Pinpoint the cell where the given text exists, returning its (X, Y) midpoint coordinate. 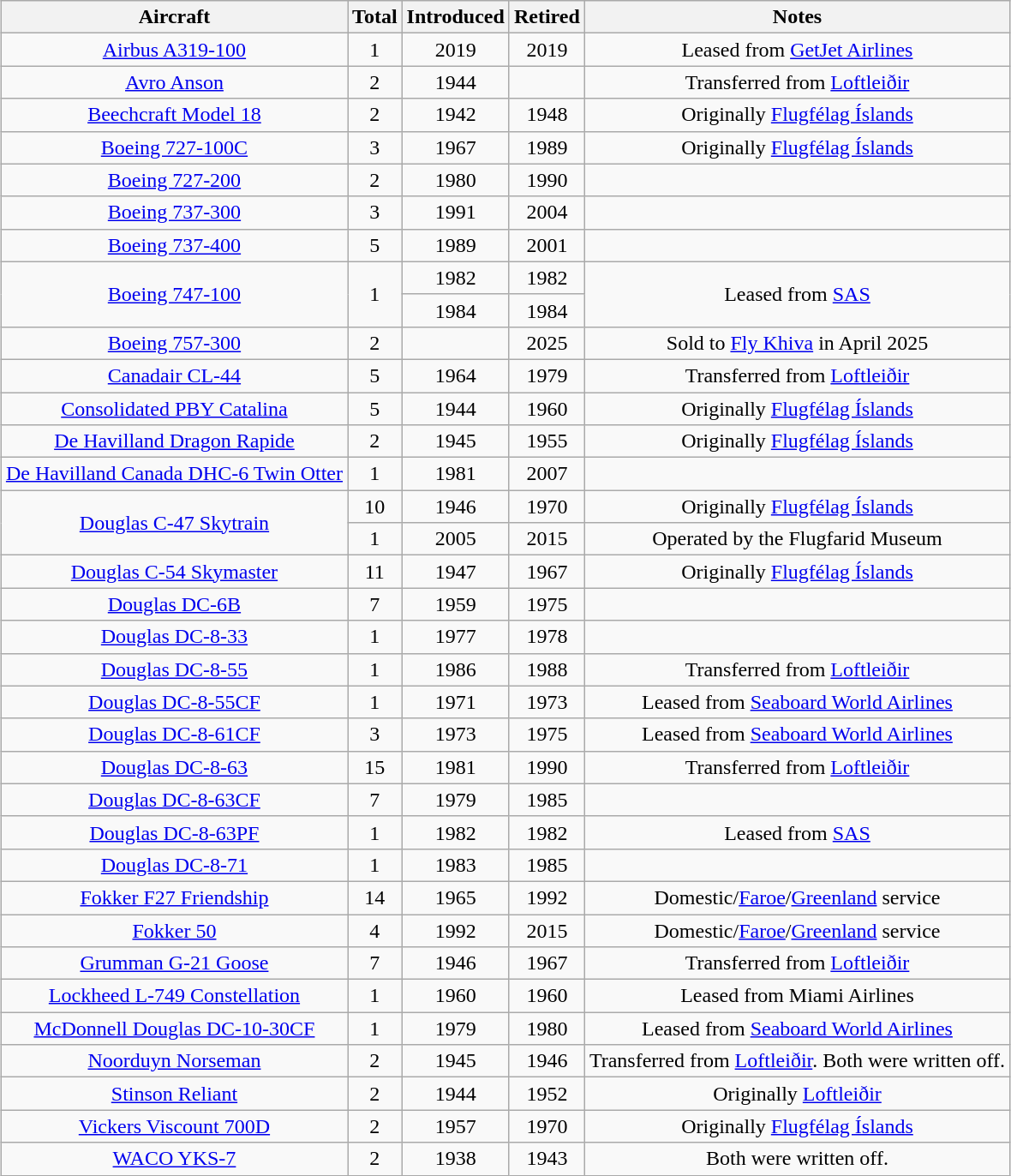
Canadair CL-44 (174, 375)
2001 (547, 245)
Boeing 737-400 (174, 245)
Aircraft (174, 17)
1971 (456, 702)
WACO YKS-7 (174, 1159)
Sold to Fly Khiva in April 2025 (797, 343)
Douglas DC-8-55CF (174, 702)
Retired (547, 17)
Douglas DC-8-33 (174, 637)
1964 (456, 375)
Douglas DC-8-71 (174, 865)
Boeing 727-100C (174, 147)
1991 (456, 213)
1977 (456, 637)
2007 (547, 474)
1957 (456, 1126)
Avro Anson (174, 82)
Grumman G-21 Goose (174, 963)
Douglas DC-8-63PF (174, 832)
Originally Loftleiðir (797, 1094)
Operated by the Flugfarid Museum (797, 539)
Total (375, 17)
Douglas DC-8-63CF (174, 800)
Notes (797, 17)
15 (375, 767)
Boeing 757-300 (174, 343)
Douglas DC-8-63 (174, 767)
1955 (547, 441)
2004 (547, 213)
Lockheed L-749 Constellation (174, 996)
1983 (456, 865)
Boeing 737-300 (174, 213)
1986 (456, 669)
Noorduyn Norseman (174, 1061)
Leased from GetJet Airlines (797, 50)
1938 (456, 1159)
1943 (547, 1159)
10 (375, 507)
1965 (456, 897)
Introduced (456, 17)
Boeing 727-200 (174, 180)
Fokker F27 Friendship (174, 897)
14 (375, 897)
1948 (547, 115)
Douglas DC-8-55 (174, 669)
2005 (456, 539)
1959 (456, 604)
Airbus A319-100 (174, 50)
1942 (456, 115)
Boeing 747-100 (174, 294)
Beechcraft Model 18 (174, 115)
De Havilland Canada DHC-6 Twin Otter (174, 474)
Douglas C-47 Skytrain (174, 523)
1988 (547, 669)
Stinson Reliant (174, 1094)
Leased from Miami Airlines (797, 996)
11 (375, 572)
Douglas C-54 Skymaster (174, 572)
Both were written off. (797, 1159)
1947 (456, 572)
1978 (547, 637)
Douglas DC-6B (174, 604)
Consolidated PBY Catalina (174, 409)
1952 (547, 1094)
Fokker 50 (174, 930)
Douglas DC-8-61CF (174, 735)
2025 (547, 343)
Transferred from Loftleiðir. Both were written off. (797, 1061)
De Havilland Dragon Rapide (174, 441)
Vickers Viscount 700D (174, 1126)
McDonnell Douglas DC-10-30CF (174, 1029)
4 (375, 930)
